Output the [x, y] coordinate of the center of the cell containing the given text.  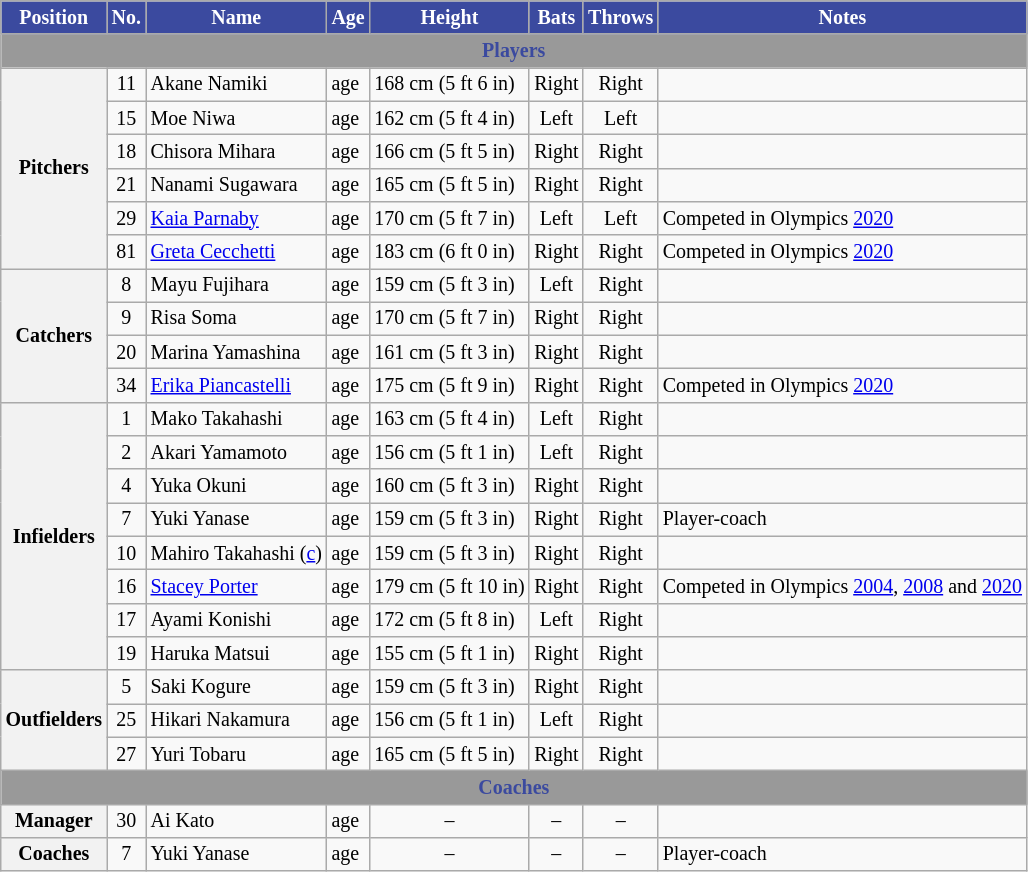
21 [126, 184]
Stacey Porter [236, 586]
10 [126, 554]
27 [126, 754]
Nanami Sugawara [236, 184]
Akari Yamamoto [236, 452]
183 cm (6 ft 0 in) [449, 252]
20 [126, 352]
175 cm (5 ft 9 in) [449, 386]
29 [126, 218]
Pitchers [54, 168]
Manager [54, 820]
Competed in Olympics 2004, 2008 and 2020 [842, 586]
Moe Niwa [236, 118]
5 [126, 686]
15 [126, 118]
155 cm (5 ft 1 in) [449, 654]
Catchers [54, 336]
163 cm (5 ft 4 in) [449, 420]
Position [54, 18]
30 [126, 820]
81 [126, 252]
19 [126, 654]
160 cm (5 ft 3 in) [449, 486]
Ayami Konishi [236, 620]
Yuka Okuni [236, 486]
2 [126, 452]
Kaia Parnaby [236, 218]
Notes [842, 18]
172 cm (5 ft 8 in) [449, 620]
Players [514, 52]
161 cm (5 ft 3 in) [449, 352]
11 [126, 84]
Marina Yamashina [236, 352]
34 [126, 386]
25 [126, 720]
Throws [620, 18]
Height [449, 18]
Mayu Fujihara [236, 286]
1 [126, 420]
Age [348, 18]
4 [126, 486]
Saki Kogure [236, 686]
Ai Kato [236, 820]
Chisora Mihara [236, 152]
Bats [556, 18]
Risa Soma [236, 318]
Name [236, 18]
18 [126, 152]
Mahiro Takahashi (c) [236, 554]
162 cm (5 ft 4 in) [449, 118]
Mako Takahashi [236, 420]
8 [126, 286]
9 [126, 318]
166 cm (5 ft 5 in) [449, 152]
16 [126, 586]
Greta Cecchetti [236, 252]
Erika Piancastelli [236, 386]
179 cm (5 ft 10 in) [449, 586]
No. [126, 18]
Yuri Tobaru [236, 754]
Hikari Nakamura [236, 720]
Haruka Matsui [236, 654]
Infielders [54, 537]
Akane Namiki [236, 84]
17 [126, 620]
168 cm (5 ft 6 in) [449, 84]
Outfielders [54, 720]
